Detect which cell encompasses the target text, then output its [X, Y] center coordinate. 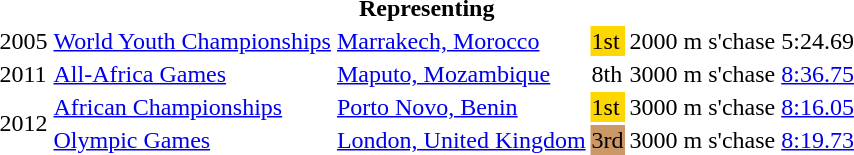
3rd [608, 140]
London, United Kingdom [461, 140]
Marrakech, Morocco [461, 41]
2000 m s'chase [702, 41]
African Championships [192, 107]
All-Africa Games [192, 74]
8th [608, 74]
World Youth Championships [192, 41]
Maputo, Mozambique [461, 74]
Olympic Games [192, 140]
Porto Novo, Benin [461, 107]
